Output the (x, y) coordinate of the center of the cell containing the given text.  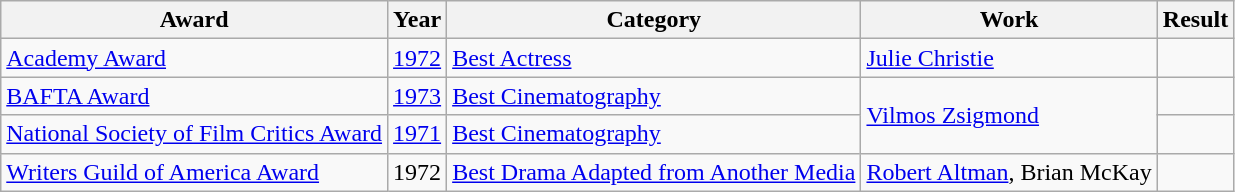
Work (1009, 20)
Category (654, 20)
Year (418, 20)
Best Actress (654, 58)
Julie Christie (1009, 58)
Academy Award (194, 58)
1973 (418, 96)
Award (194, 20)
National Society of Film Critics Award (194, 134)
Result (1195, 20)
Writers Guild of America Award (194, 172)
BAFTA Award (194, 96)
1971 (418, 134)
Best Drama Adapted from Another Media (654, 172)
Vilmos Zsigmond (1009, 115)
Robert Altman, Brian McKay (1009, 172)
